Capture the cell that displays the provided text and extract its (x, y) central coordinate. 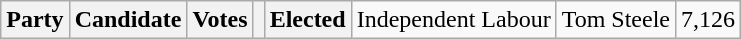
Party (35, 20)
7,126 (708, 20)
Tom Steele (616, 20)
Elected (308, 20)
Independent Labour (454, 20)
Candidate (128, 20)
Votes (220, 20)
